Provide the [X, Y] coordinate of the cell's center where the given text is located.  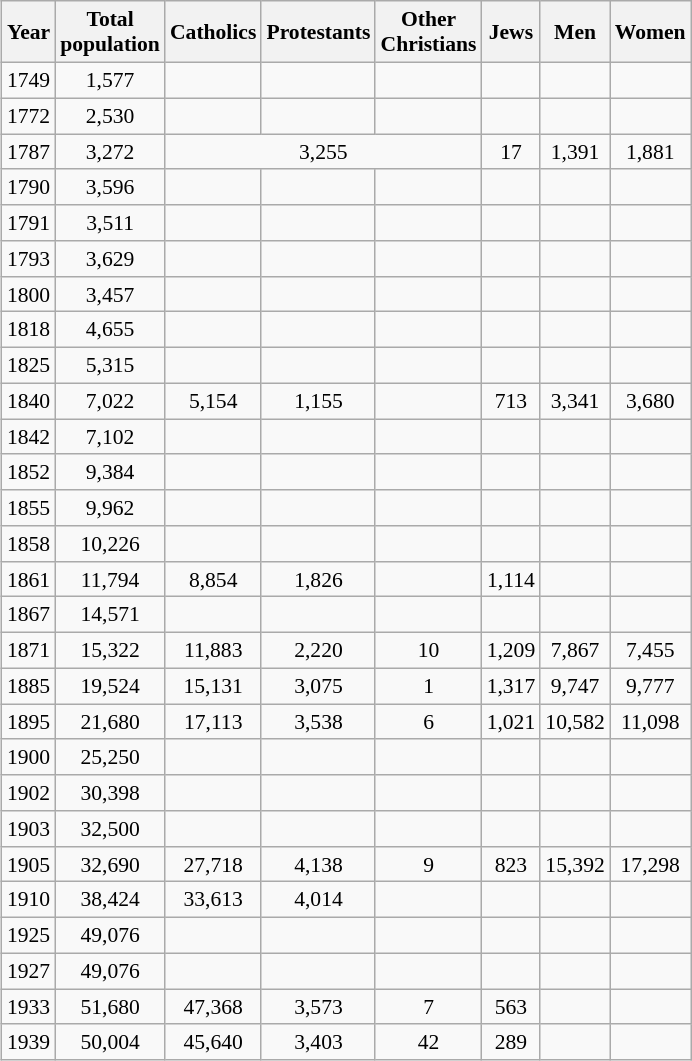
1,881 [650, 152]
Other Christians [428, 32]
8,854 [213, 579]
Catholics [213, 32]
1858 [28, 544]
1871 [28, 650]
Jews [512, 32]
7,022 [110, 401]
3,596 [110, 187]
1,317 [512, 686]
9 [428, 864]
563 [512, 1007]
32,690 [110, 864]
1900 [28, 757]
11,098 [650, 722]
32,500 [110, 829]
1840 [28, 401]
1,826 [318, 579]
1939 [28, 1042]
25,250 [110, 757]
4,014 [318, 900]
42 [428, 1042]
1787 [28, 152]
1,209 [512, 650]
47,368 [213, 1007]
3,573 [318, 1007]
713 [512, 401]
10 [428, 650]
7,455 [650, 650]
1,021 [512, 722]
50,004 [110, 1042]
17,298 [650, 864]
5,154 [213, 401]
5,315 [110, 365]
1791 [28, 223]
3,538 [318, 722]
10,582 [574, 722]
27,718 [213, 864]
51,680 [110, 1007]
1,155 [318, 401]
2,530 [110, 116]
11,883 [213, 650]
3,511 [110, 223]
10,226 [110, 544]
45,640 [213, 1042]
3,075 [318, 686]
823 [512, 864]
9,777 [650, 686]
Total population [110, 32]
19,524 [110, 686]
1772 [28, 116]
6 [428, 722]
1793 [28, 259]
Protestants [318, 32]
3,272 [110, 152]
1861 [28, 579]
1818 [28, 330]
1,391 [574, 152]
1933 [28, 1007]
1905 [28, 864]
2,220 [318, 650]
9,384 [110, 472]
1,114 [512, 579]
14,571 [110, 615]
1855 [28, 508]
1749 [28, 80]
3,255 [324, 152]
1885 [28, 686]
7,867 [574, 650]
9,962 [110, 508]
21,680 [110, 722]
Women [650, 32]
1790 [28, 187]
3,680 [650, 401]
1842 [28, 437]
1927 [28, 971]
3,457 [110, 294]
1,577 [110, 80]
1895 [28, 722]
1903 [28, 829]
4,138 [318, 864]
Year [28, 32]
38,424 [110, 900]
1902 [28, 793]
15,131 [213, 686]
1800 [28, 294]
11,794 [110, 579]
7 [428, 1007]
15,392 [574, 864]
7,102 [110, 437]
17 [512, 152]
3,629 [110, 259]
30,398 [110, 793]
17,113 [213, 722]
33,613 [213, 900]
1825 [28, 365]
1 [428, 686]
1867 [28, 615]
1852 [28, 472]
1910 [28, 900]
3,403 [318, 1042]
15,322 [110, 650]
Men [574, 32]
4,655 [110, 330]
3,341 [574, 401]
9,747 [574, 686]
1925 [28, 935]
289 [512, 1042]
